Return (X, Y) of the center of cell containing provided text 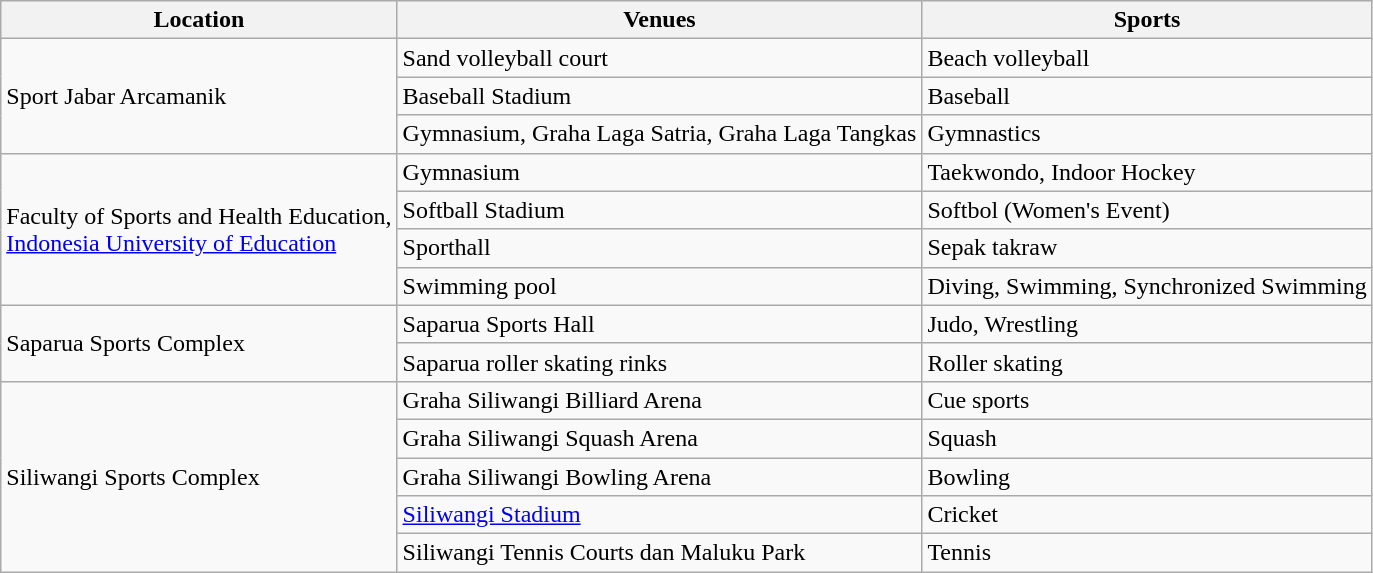
Diving, Swimming, Synchronized Swimming (1147, 286)
Graha Siliwangi Bowling Arena (660, 477)
Gymnasium (660, 172)
Siliwangi Stadium (660, 515)
Location (199, 20)
Siliwangi Sports Complex (199, 476)
Sporthall (660, 248)
Saparua Sports Hall (660, 324)
Swimming pool (660, 286)
Cricket (1147, 515)
Saparua Sports Complex (199, 343)
Squash (1147, 438)
Baseball (1147, 96)
Graha Siliwangi Billiard Arena (660, 400)
Bowling (1147, 477)
Beach volleyball (1147, 58)
Saparua roller skating rinks (660, 362)
Sepak takraw (1147, 248)
Judo, Wrestling (1147, 324)
Sport Jabar Arcamanik (199, 96)
Cue sports (1147, 400)
Sports (1147, 20)
Venues (660, 20)
Siliwangi Tennis Courts dan Maluku Park (660, 553)
Taekwondo, Indoor Hockey (1147, 172)
Roller skating (1147, 362)
Softbol (Women's Event) (1147, 210)
Gymnasium, Graha Laga Satria, Graha Laga Tangkas (660, 134)
Tennis (1147, 553)
Sand volleyball court (660, 58)
Baseball Stadium (660, 96)
Softball Stadium (660, 210)
Gymnastics (1147, 134)
Faculty of Sports and Health Education, Indonesia University of Education (199, 229)
Graha Siliwangi Squash Arena (660, 438)
